Capture the cell that displays the provided text and extract its (X, Y) central coordinate. 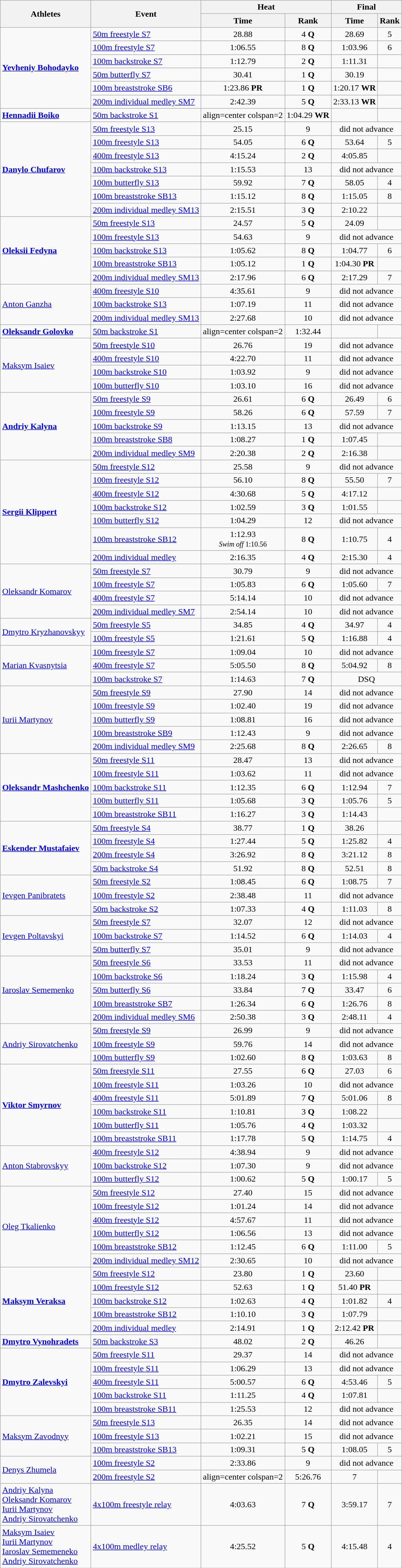
50m freestyle S2 (146, 882)
1:01.55 (355, 507)
24.09 (355, 223)
200m individual medley SM6 (146, 1017)
1:03.92 (243, 372)
1:12.94 (355, 787)
1:03.32 (355, 1125)
26.99 (243, 1030)
46.26 (355, 1341)
100m backstroke S10 (146, 372)
23.80 (243, 1274)
1:12.45 (243, 1247)
28.47 (243, 760)
53.64 (355, 142)
2:50.38 (243, 1017)
Iurii Martynov (45, 720)
4x100m freestyle relay (146, 1504)
1:10.10 (243, 1314)
Andriy Kalyna Oleksandr Komarov Iurii Martynov Andriy Sirovatchenko (45, 1504)
3:59.17 (355, 1504)
1:23.86 PR (243, 88)
1:15.53 (243, 169)
1:07.19 (243, 304)
1:11.03 (355, 909)
4:22.70 (243, 358)
Ievgen Panibratets (45, 895)
Andriy Kalyna (45, 426)
4:15.48 (355, 1547)
1:10.81 (243, 1112)
2:33.86 (243, 1463)
100m breaststroke SB7 (146, 1003)
1:02.40 (243, 706)
50m freestyle S10 (146, 345)
2:30.65 (243, 1260)
25.15 (243, 129)
2:15.30 (355, 557)
1:32.44 (308, 331)
50m freestyle S4 (146, 828)
200m freestyle S4 (146, 855)
4:17.12 (355, 494)
1:26.34 (243, 1003)
5:00.57 (243, 1382)
48.02 (243, 1341)
Yevheniy Bohodayko (45, 68)
1:05.62 (243, 250)
28.88 (243, 34)
Athletes (45, 14)
1:00.62 (243, 1179)
1:12.93Swim off 1:10.56 (243, 539)
27.03 (355, 1071)
2:17.29 (355, 277)
26.35 (243, 1422)
1:15.98 (355, 976)
Sergii Klippert (45, 512)
1:02.63 (243, 1301)
Oleksii Fedyna (45, 250)
Ievgen Poltavskyi (45, 936)
50m backstroke S2 (146, 909)
54.63 (243, 237)
26.76 (243, 345)
4:38.94 (243, 1152)
59.76 (243, 1044)
1:01.24 (243, 1206)
1:05.60 (355, 584)
1:10.75 (355, 539)
1:11.25 (243, 1395)
Anton Stabrovskyy (45, 1166)
1:02.59 (243, 507)
Eskender Mustafaiev (45, 848)
33.84 (243, 990)
Oleg Tkalienko (45, 1226)
Danylo Chufarov (45, 169)
Heat (266, 7)
1:00.17 (355, 1179)
1:08.27 (243, 440)
Maksym Isaiev (45, 365)
28.69 (355, 34)
1:04.77 (355, 250)
5:14.14 (243, 598)
51.92 (243, 868)
4:30.68 (243, 494)
1:05.12 (243, 264)
1:03.96 (355, 48)
27.90 (243, 693)
Andriy Sirovatchenko (45, 1044)
2:12.42 PR (355, 1328)
1:07.81 (355, 1395)
1:09.31 (243, 1449)
1:07.45 (355, 440)
100m butterfly S10 (146, 385)
1:03.26 (243, 1085)
1:14.43 (355, 814)
57.59 (355, 413)
51.40 PR (355, 1287)
24.57 (243, 223)
100m backstroke S6 (146, 976)
2:14.91 (243, 1328)
1:06.56 (243, 1233)
1:03.62 (243, 774)
400m freestyle S13 (146, 156)
50m freestyle S6 (146, 963)
100m freestyle S5 (146, 639)
Dmytro Vynohradets (45, 1341)
1:21.61 (243, 639)
1:14.52 (243, 936)
56.10 (243, 480)
4:53.46 (355, 1382)
100m butterfly S13 (146, 183)
2:20.38 (243, 453)
Marian Kvasnytsia (45, 666)
34.97 (355, 625)
3:21.12 (355, 855)
1:11.00 (355, 1247)
23.60 (355, 1274)
1:27.44 (243, 841)
1:17.78 (243, 1139)
Maksym Isaiev Iurii Martynov Iaroslav Sememeneko Andriy Sirovatchenko (45, 1547)
2:17.96 (243, 277)
Denys Zhumela (45, 1470)
5:05.50 (243, 666)
30.19 (355, 75)
1:20.17 WR (355, 88)
2:42.39 (243, 102)
50m backstroke S4 (146, 868)
50m backstroke S3 (146, 1341)
1:06.55 (243, 48)
52.51 (355, 868)
1:08.45 (243, 882)
1:08.81 (243, 720)
33.53 (243, 963)
38.77 (243, 828)
1:02.60 (243, 1058)
5:26.76 (308, 1476)
3:26.92 (243, 855)
55.50 (355, 480)
29.37 (243, 1355)
4:05.85 (355, 156)
4:15.24 (243, 156)
Final (367, 7)
1:14.63 (243, 679)
100m backstroke S9 (146, 426)
58.05 (355, 183)
1:03.10 (243, 385)
2:38.48 (243, 895)
1:04.29 WR (308, 115)
1:12.79 (243, 61)
50m butterfly S6 (146, 990)
100m breaststroke SB9 (146, 733)
1:13.15 (243, 426)
Viktor Smyrnov (45, 1105)
27.55 (243, 1071)
1:06.29 (243, 1368)
2:48.11 (355, 1017)
33.47 (355, 990)
38.26 (355, 828)
1:05.68 (243, 801)
54.05 (243, 142)
1:15.05 (355, 196)
30.41 (243, 75)
4:03.63 (243, 1504)
4:57.67 (243, 1220)
2:26.65 (355, 747)
Anton Ganzha (45, 304)
1:12.35 (243, 787)
1:08.05 (355, 1449)
2:54.14 (243, 611)
2:10.22 (355, 210)
1:08.22 (355, 1112)
100m breaststroke SB6 (146, 88)
1:09.04 (243, 652)
5:04.92 (355, 666)
2:15.51 (243, 210)
Maksym Veraksa (45, 1301)
1:07.79 (355, 1314)
2:27.68 (243, 318)
26.49 (355, 399)
1:26.76 (355, 1003)
4:35.61 (243, 291)
30.79 (243, 571)
1:14.03 (355, 936)
100m breaststroke SB8 (146, 440)
50m freestyle S5 (146, 625)
35.01 (243, 949)
32.07 (243, 922)
4x100m medley relay (146, 1547)
Dmytro Zalevskyi (45, 1382)
5:01.89 (243, 1098)
52.63 (243, 1287)
100m freestyle S4 (146, 841)
Oleksandr Komarov (45, 591)
Oleksandr Mashchenko (45, 787)
26.61 (243, 399)
59.92 (243, 183)
Hennadii Boiko (45, 115)
1:01.82 (355, 1301)
2:33.13 WR (355, 102)
2:25.68 (243, 747)
4:25.52 (243, 1547)
200m individual medley SM12 (146, 1260)
1:16.88 (355, 639)
1:18.24 (243, 976)
1:16.27 (243, 814)
1:03.63 (355, 1058)
2:16.35 (243, 557)
2:16.38 (355, 453)
1:25.53 (243, 1409)
27.40 (243, 1193)
Oleksandr Golovko (45, 331)
1:25.82 (355, 841)
Event (146, 14)
1:07.30 (243, 1166)
1:05.83 (243, 584)
DSQ (367, 679)
Dmytro Kryzhanovskyy (45, 632)
25.58 (243, 467)
1:11.31 (355, 61)
1:08.75 (355, 882)
200m freestyle S2 (146, 1476)
Iaroslav Sememenko (45, 990)
1:15.12 (243, 196)
1:04.29 (243, 521)
58.26 (243, 413)
Maksym Zavodnyy (45, 1436)
1:04.30 PR (355, 264)
1:14.75 (355, 1139)
1:07.33 (243, 909)
1:12.43 (243, 733)
34.85 (243, 625)
5:01.06 (355, 1098)
1:02.21 (243, 1436)
